Identify which cell holds the provided text, then report its (X, Y) central coordinate. 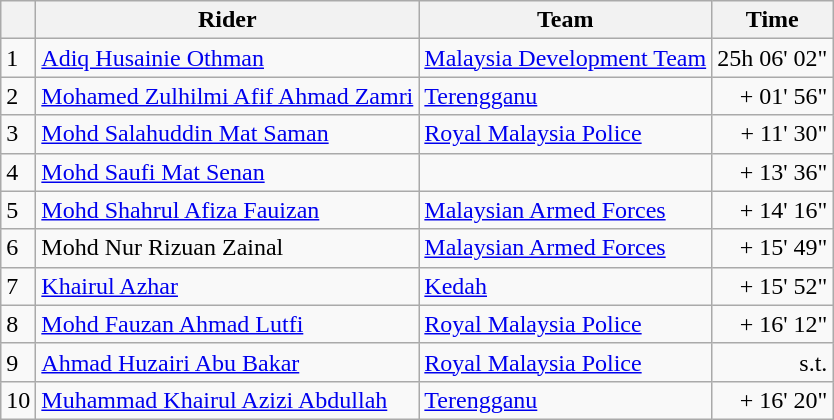
Rider (228, 20)
+ 11' 30" (772, 134)
5 (18, 210)
Adiq Husainie Othman (228, 58)
Mohd Shahrul Afiza Fauizan (228, 210)
+ 15' 52" (772, 286)
6 (18, 248)
Khairul Azhar (228, 286)
7 (18, 286)
Mohd Salahuddin Mat Saman (228, 134)
1 (18, 58)
+ 16' 12" (772, 324)
Time (772, 20)
25h 06' 02" (772, 58)
+ 13' 36" (772, 172)
+ 15' 49" (772, 248)
Mohamed Zulhilmi Afif Ahmad Zamri (228, 96)
Malaysia Development Team (566, 58)
2 (18, 96)
Muhammad Khairul Azizi Abdullah (228, 400)
Mohd Fauzan Ahmad Lutfi (228, 324)
+ 01' 56" (772, 96)
+ 14' 16" (772, 210)
4 (18, 172)
3 (18, 134)
8 (18, 324)
Ahmad Huzairi Abu Bakar (228, 362)
Kedah (566, 286)
Mohd Saufi Mat Senan (228, 172)
Mohd Nur Rizuan Zainal (228, 248)
s.t. (772, 362)
10 (18, 400)
+ 16' 20" (772, 400)
9 (18, 362)
Team (566, 20)
